Return (X, Y) of the center of cell containing provided text 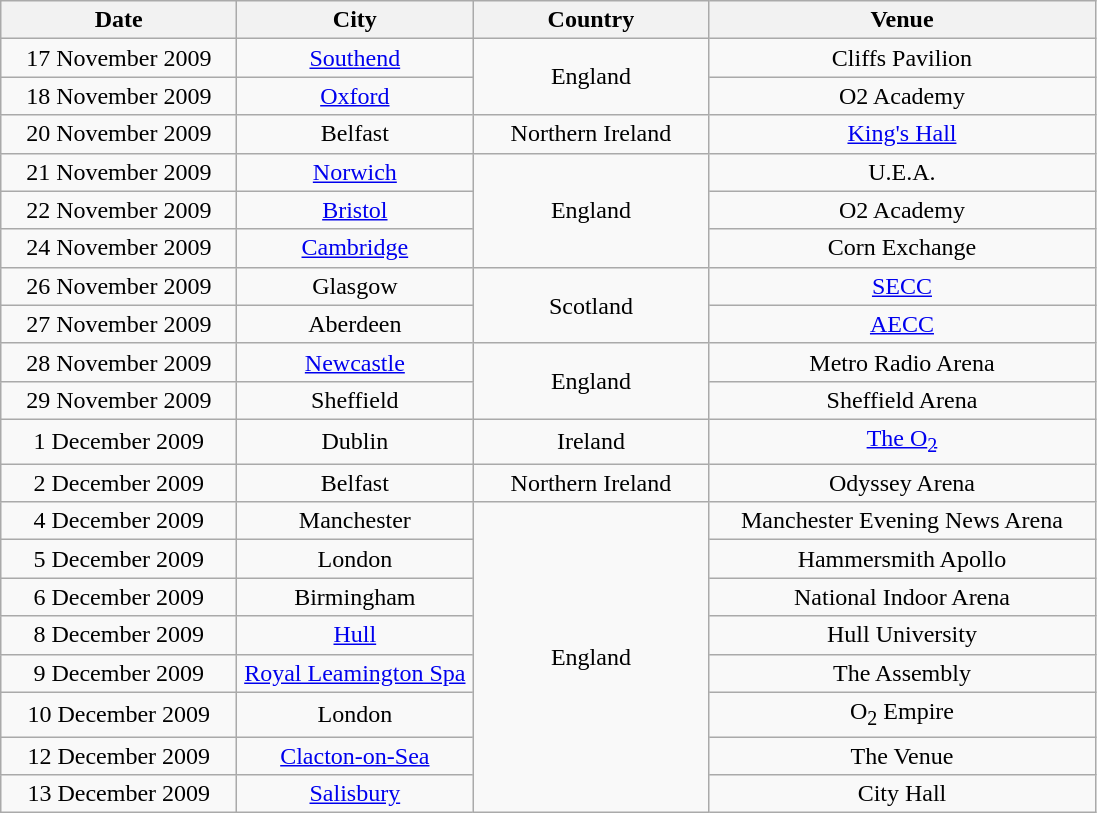
17 November 2009 (119, 58)
Hull (355, 635)
9 December 2009 (119, 673)
29 November 2009 (119, 400)
Ireland (591, 441)
2 December 2009 (119, 483)
Sheffield Arena (902, 400)
4 December 2009 (119, 521)
Bristol (355, 210)
Odyssey Arena (902, 483)
20 November 2009 (119, 134)
24 November 2009 (119, 248)
Salisbury (355, 794)
The Assembly (902, 673)
Birmingham (355, 597)
Dublin (355, 441)
22 November 2009 (119, 210)
28 November 2009 (119, 362)
8 December 2009 (119, 635)
Oxford (355, 96)
Newcastle (355, 362)
18 November 2009 (119, 96)
Date (119, 20)
Scotland (591, 305)
Sheffield (355, 400)
King's Hall (902, 134)
Southend (355, 58)
Hull University (902, 635)
Aberdeen (355, 324)
AECC (902, 324)
Venue (902, 20)
City (355, 20)
10 December 2009 (119, 714)
Cambridge (355, 248)
Manchester Evening News Arena (902, 521)
Glasgow (355, 286)
U.E.A. (902, 172)
Manchester (355, 521)
1 December 2009 (119, 441)
Country (591, 20)
13 December 2009 (119, 794)
Clacton-on-Sea (355, 755)
21 November 2009 (119, 172)
6 December 2009 (119, 597)
27 November 2009 (119, 324)
National Indoor Arena (902, 597)
The Venue (902, 755)
Cliffs Pavilion (902, 58)
Corn Exchange (902, 248)
City Hall (902, 794)
Metro Radio Arena (902, 362)
Hammersmith Apollo (902, 559)
Norwich (355, 172)
5 December 2009 (119, 559)
The O2 (902, 441)
12 December 2009 (119, 755)
26 November 2009 (119, 286)
Royal Leamington Spa (355, 673)
O2 Empire (902, 714)
SECC (902, 286)
